From the cell containing the given text, extract its center point as [x, y] coordinate. 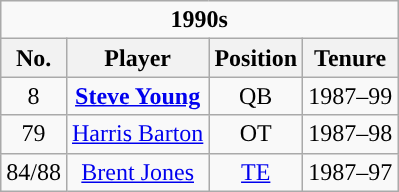
Brent Jones [137, 172]
1987–97 [350, 172]
QB [256, 96]
No. [34, 58]
OT [256, 134]
79 [34, 134]
1987–99 [350, 96]
Steve Young [137, 96]
8 [34, 96]
Tenure [350, 58]
1990s [200, 20]
Player [137, 58]
TE [256, 172]
Position [256, 58]
84/88 [34, 172]
Harris Barton [137, 134]
1987–98 [350, 134]
